Capture the cell that displays the provided text and extract its [X, Y] central coordinate. 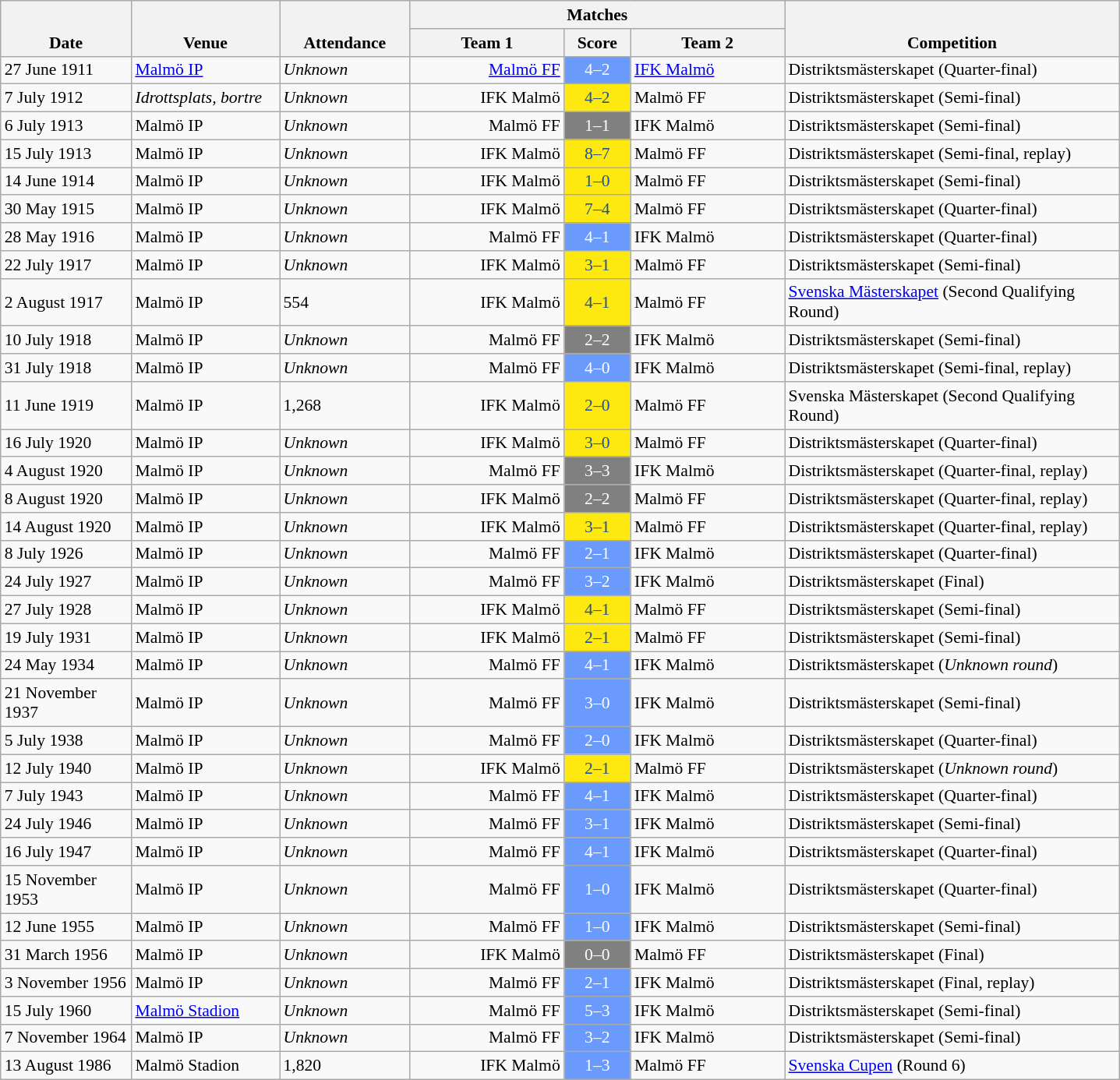
Team 1 [487, 43]
1,268 [344, 405]
8 August 1920 [66, 499]
8 July 1926 [66, 554]
0–0 [597, 955]
1–1 [597, 126]
6 July 1913 [66, 126]
19 July 1931 [66, 637]
11 June 1919 [66, 405]
10 July 1918 [66, 341]
14 June 1914 [66, 182]
24 May 1934 [66, 665]
Distriktsmästerskapet (Final, replay) [952, 983]
13 August 1986 [66, 1066]
Idrottsplats, bortre [205, 98]
12 June 1955 [66, 927]
5 July 1938 [66, 741]
4–0 [597, 368]
Score [597, 43]
1,820 [344, 1066]
16 July 1920 [66, 443]
14 August 1920 [66, 527]
12 July 1940 [66, 768]
5–3 [597, 1011]
3–3 [597, 471]
15 July 1960 [66, 1011]
Date [66, 28]
31 March 1956 [66, 955]
28 May 1916 [66, 237]
Matches [597, 15]
4 August 1920 [66, 471]
2 August 1917 [66, 302]
15 July 1913 [66, 154]
31 July 1918 [66, 368]
7 July 1912 [66, 98]
Team 2 [708, 43]
Svenska Cupen (Round 6) [952, 1066]
Attendance [344, 28]
15 November 1953 [66, 890]
Competition [952, 28]
7–4 [597, 210]
7 July 1943 [66, 796]
554 [344, 302]
27 June 1911 [66, 70]
22 July 1917 [66, 265]
27 July 1928 [66, 610]
21 November 1937 [66, 703]
Venue [205, 28]
24 July 1927 [66, 582]
3 November 1956 [66, 983]
1–3 [597, 1066]
24 July 1946 [66, 824]
30 May 1915 [66, 210]
7 November 1964 [66, 1038]
8–7 [597, 154]
16 July 1947 [66, 852]
